Return the (x, y) coordinate for the center point of the cell that contains the specified text.  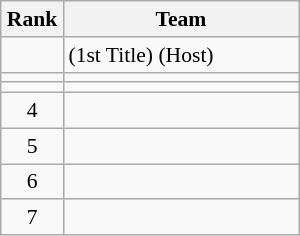
7 (32, 218)
Rank (32, 19)
5 (32, 146)
Team (180, 19)
(1st Title) (Host) (180, 55)
4 (32, 111)
6 (32, 182)
